From the cell containing the given text, extract its center point as (X, Y) coordinate. 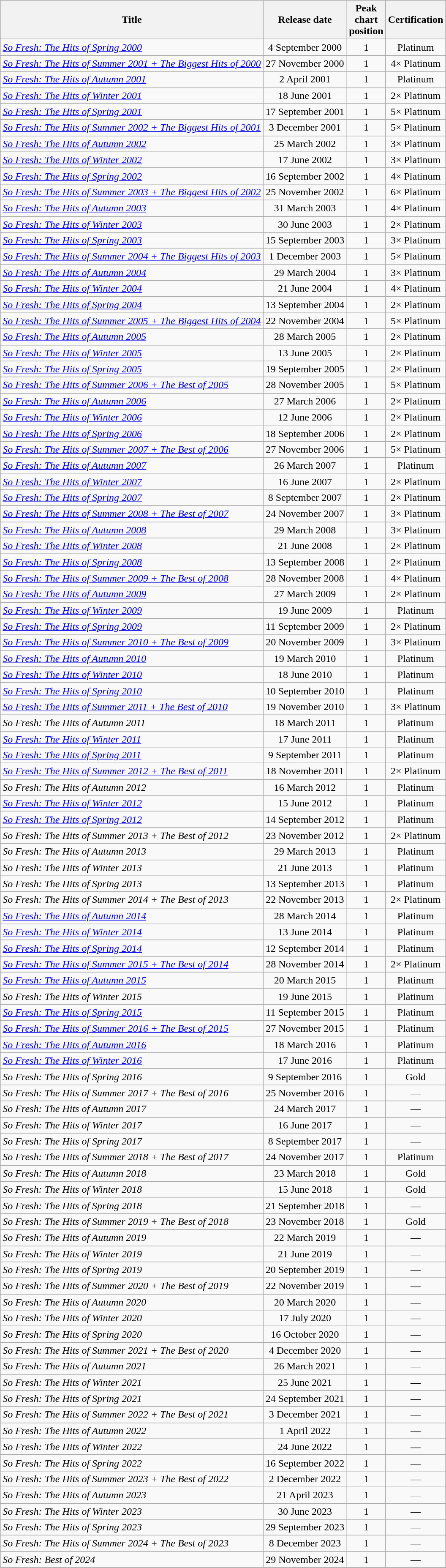
Certification (416, 20)
So Fresh: The Hits of Spring 2004 (132, 305)
So Fresh: The Hits of Summer 2005 + The Biggest Hits of 2004 (132, 321)
So Fresh: The Hits of Winter 2020 (132, 1318)
4 September 2000 (305, 47)
16 October 2020 (305, 1334)
So Fresh: The Hits of Summer 2011 + The Best of 2010 (132, 707)
So Fresh: The Hits of Spring 2019 (132, 1270)
24 November 2017 (305, 1157)
18 March 2016 (305, 1045)
30 June 2003 (305, 224)
29 November 2024 (305, 1560)
So Fresh: The Hits of Spring 2020 (132, 1334)
16 June 2017 (305, 1125)
So Fresh: The Hits of Summer 2020 + The Best of 2019 (132, 1286)
29 March 2008 (305, 530)
So Fresh: The Hits of Autumn 2020 (132, 1302)
1 December 2003 (305, 257)
3 December 2001 (305, 128)
17 June 2002 (305, 160)
So Fresh: The Hits of Autumn 2006 (132, 401)
So Fresh: The Hits of Summer 2004 + The Biggest Hits of 2003 (132, 257)
18 September 2006 (305, 433)
Peakchartposition (366, 20)
So Fresh: The Hits of Spring 2007 (132, 498)
2 April 2001 (305, 79)
4 December 2020 (305, 1350)
10 September 2010 (305, 691)
3 December 2021 (305, 1415)
So Fresh: The Hits of Spring 2006 (132, 433)
24 March 2017 (305, 1109)
So Fresh: The Hits of Autumn 2013 (132, 852)
30 June 2023 (305, 1511)
So Fresh: The Hits of Autumn 2007 (132, 465)
So Fresh: The Hits of Autumn 2003 (132, 208)
21 June 2019 (305, 1254)
So Fresh: The Hits of Winter 2001 (132, 96)
13 September 2013 (305, 884)
26 March 2021 (305, 1366)
So Fresh: The Hits of Autumn 2012 (132, 787)
16 September 2022 (305, 1463)
So Fresh: The Hits of Spring 2011 (132, 755)
6× Platinum (416, 192)
20 March 2015 (305, 980)
So Fresh: The Hits of Winter 2023 (132, 1511)
15 September 2003 (305, 240)
So Fresh: The Hits of Summer 2007 + The Best of 2006 (132, 449)
So Fresh: The Hits of Spring 2008 (132, 562)
28 March 2005 (305, 337)
So Fresh: The Hits of Winter 2014 (132, 932)
So Fresh: The Hits of Autumn 2004 (132, 273)
14 September 2012 (305, 820)
27 March 2009 (305, 594)
So Fresh: Best of 2024 (132, 1560)
So Fresh: The Hits of Winter 2004 (132, 289)
24 November 2007 (305, 514)
So Fresh: The Hits of Autumn 2002 (132, 144)
So Fresh: The Hits of Summer 2016 + The Best of 2015 (132, 1029)
22 March 2019 (305, 1237)
So Fresh: The Hits of Spring 2009 (132, 626)
So Fresh: The Hits of Winter 2016 (132, 1061)
So Fresh: The Hits of Autumn 2010 (132, 658)
So Fresh: The Hits of Winter 2009 (132, 610)
So Fresh: The Hits of Summer 2006 + The Best of 2005 (132, 385)
So Fresh: The Hits of Summer 2001 + The Biggest Hits of 2000 (132, 63)
So Fresh: The Hits of Winter 2003 (132, 224)
So Fresh: The Hits of Spring 2005 (132, 369)
So Fresh: The Hits of Autumn 2021 (132, 1366)
So Fresh: The Hits of Summer 2002 + The Biggest Hits of 2001 (132, 128)
29 September 2023 (305, 1527)
19 September 2005 (305, 369)
21 June 2004 (305, 289)
So Fresh: The Hits of Summer 2018 + The Best of 2017 (132, 1157)
21 September 2018 (305, 1205)
So Fresh: The Hits of Spring 2016 (132, 1077)
17 June 2016 (305, 1061)
22 November 2013 (305, 900)
25 March 2002 (305, 144)
19 June 2015 (305, 996)
So Fresh: The Hits of Spring 2021 (132, 1399)
So Fresh: The Hits of Autumn 2009 (132, 594)
16 June 2007 (305, 481)
25 November 2002 (305, 192)
So Fresh: The Hits of Summer 2014 + The Best of 2013 (132, 900)
So Fresh: The Hits of Summer 2008 + The Best of 2007 (132, 514)
19 March 2010 (305, 658)
17 July 2020 (305, 1318)
So Fresh: The Hits of Summer 2024 + The Best of 2023 (132, 1543)
So Fresh: The Hits of Winter 2008 (132, 546)
24 June 2022 (305, 1447)
28 March 2014 (305, 916)
13 June 2014 (305, 932)
13 September 2008 (305, 562)
21 April 2023 (305, 1495)
So Fresh: The Hits of Winter 2017 (132, 1125)
28 November 2005 (305, 385)
So Fresh: The Hits of Autumn 2008 (132, 530)
So Fresh: The Hits of Autumn 2005 (132, 337)
So Fresh: The Hits of Autumn 2014 (132, 916)
So Fresh: The Hits of Summer 2003 + The Biggest Hits of 2002 (132, 192)
Release date (305, 20)
So Fresh: The Hits of Summer 2013 + The Best of 2012 (132, 836)
So Fresh: The Hits of Winter 2013 (132, 868)
26 March 2007 (305, 465)
23 November 2012 (305, 836)
So Fresh: The Hits of Winter 2015 (132, 996)
23 November 2018 (305, 1221)
31 March 2003 (305, 208)
18 March 2011 (305, 723)
1 April 2022 (305, 1431)
So Fresh: The Hits of Winter 2012 (132, 803)
19 June 2009 (305, 610)
18 June 2001 (305, 96)
13 June 2005 (305, 353)
27 March 2006 (305, 401)
So Fresh: The Hits of Spring 2022 (132, 1463)
So Fresh: The Hits of Winter 2019 (132, 1254)
So Fresh: The Hits of Autumn 2019 (132, 1237)
21 June 2013 (305, 868)
So Fresh: The Hits of Summer 2019 + The Best of 2018 (132, 1221)
So Fresh: The Hits of Spring 2000 (132, 47)
So Fresh: The Hits of Spring 2010 (132, 691)
So Fresh: The Hits of Summer 2015 + The Best of 2014 (132, 964)
25 November 2016 (305, 1093)
29 March 2004 (305, 273)
20 November 2009 (305, 642)
29 March 2013 (305, 852)
So Fresh: The Hits of Spring 2013 (132, 884)
16 March 2012 (305, 787)
So Fresh: The Hits of Winter 2018 (132, 1189)
So Fresh: The Hits of Summer 2022 + The Best of 2021 (132, 1415)
17 June 2011 (305, 739)
So Fresh: The Hits of Autumn 2022 (132, 1431)
So Fresh: The Hits of Winter 2007 (132, 481)
So Fresh: The Hits of Spring 2015 (132, 1013)
9 September 2016 (305, 1077)
So Fresh: The Hits of Winter 2006 (132, 417)
25 June 2021 (305, 1382)
So Fresh: The Hits of Winter 2022 (132, 1447)
So Fresh: The Hits of Autumn 2015 (132, 980)
So Fresh: The Hits of Winter 2010 (132, 675)
So Fresh: The Hits of Spring 2002 (132, 176)
12 September 2014 (305, 948)
17 September 2001 (305, 112)
20 September 2019 (305, 1270)
20 March 2020 (305, 1302)
So Fresh: The Hits of Summer 2021 + The Best of 2020 (132, 1350)
So Fresh: The Hits of Winter 2011 (132, 739)
24 September 2021 (305, 1399)
27 November 2000 (305, 63)
13 September 2004 (305, 305)
So Fresh: The Hits of Autumn 2016 (132, 1045)
28 November 2014 (305, 964)
22 November 2004 (305, 321)
So Fresh: The Hits of Spring 2018 (132, 1205)
18 June 2010 (305, 675)
Title (132, 20)
15 June 2018 (305, 1189)
So Fresh: The Hits of Winter 2005 (132, 353)
So Fresh: The Hits of Autumn 2023 (132, 1495)
So Fresh: The Hits of Winter 2002 (132, 160)
So Fresh: The Hits of Autumn 2018 (132, 1173)
So Fresh: The Hits of Autumn 2017 (132, 1109)
So Fresh: The Hits of Autumn 2001 (132, 79)
28 November 2008 (305, 578)
16 September 2002 (305, 176)
2 December 2022 (305, 1479)
22 November 2019 (305, 1286)
So Fresh: The Hits of Summer 2012 + The Best of 2011 (132, 771)
11 September 2009 (305, 626)
So Fresh: The Hits of Summer 2010 + The Best of 2009 (132, 642)
8 December 2023 (305, 1543)
21 June 2008 (305, 546)
So Fresh: The Hits of Summer 2009 + The Best of 2008 (132, 578)
15 June 2012 (305, 803)
18 November 2011 (305, 771)
So Fresh: The Hits of Spring 2014 (132, 948)
12 June 2006 (305, 417)
8 September 2017 (305, 1141)
27 November 2006 (305, 449)
So Fresh: The Hits of Winter 2021 (132, 1382)
9 September 2011 (305, 755)
So Fresh: The Hits of Autumn 2011 (132, 723)
27 November 2015 (305, 1029)
11 September 2015 (305, 1013)
19 November 2010 (305, 707)
So Fresh: The Hits of Summer 2017 + The Best of 2016 (132, 1093)
So Fresh: The Hits of Spring 2012 (132, 820)
So Fresh: The Hits of Spring 2017 (132, 1141)
So Fresh: The Hits of Summer 2023 + The Best of 2022 (132, 1479)
So Fresh: The Hits of Spring 2023 (132, 1527)
8 September 2007 (305, 498)
So Fresh: The Hits of Spring 2003 (132, 240)
23 March 2018 (305, 1173)
So Fresh: The Hits of Spring 2001 (132, 112)
